Pinpoint the cell where the given text exists, returning its (X, Y) midpoint coordinate. 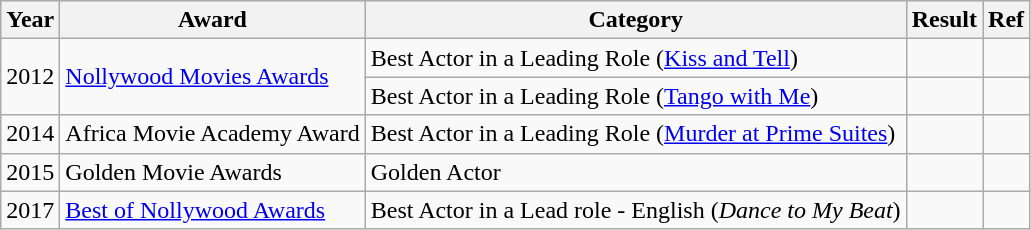
Best of Nollywood Awards (212, 210)
Category (636, 20)
Ref (1006, 20)
Best Actor in a Leading Role (Tango with Me) (636, 96)
2015 (30, 172)
Golden Movie Awards (212, 172)
Best Actor in a Leading Role (Murder at Prime Suites) (636, 134)
Result (944, 20)
2012 (30, 77)
Africa Movie Academy Award (212, 134)
Best Actor in a Leading Role (Kiss and Tell) (636, 58)
2014 (30, 134)
Award (212, 20)
Golden Actor (636, 172)
2017 (30, 210)
Best Actor in a Lead role - English (Dance to My Beat) (636, 210)
Year (30, 20)
Nollywood Movies Awards (212, 77)
